Find where the given text appears and provide that cell's center as [x, y] coordinate. 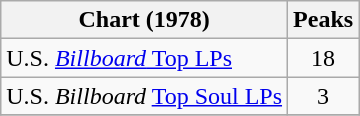
18 [324, 58]
U.S. Billboard Top Soul LPs [144, 96]
Peaks [324, 20]
U.S. Billboard Top LPs [144, 58]
Chart (1978) [144, 20]
3 [324, 96]
